Locate the cell with the specified text and output its (X, Y) center coordinate. 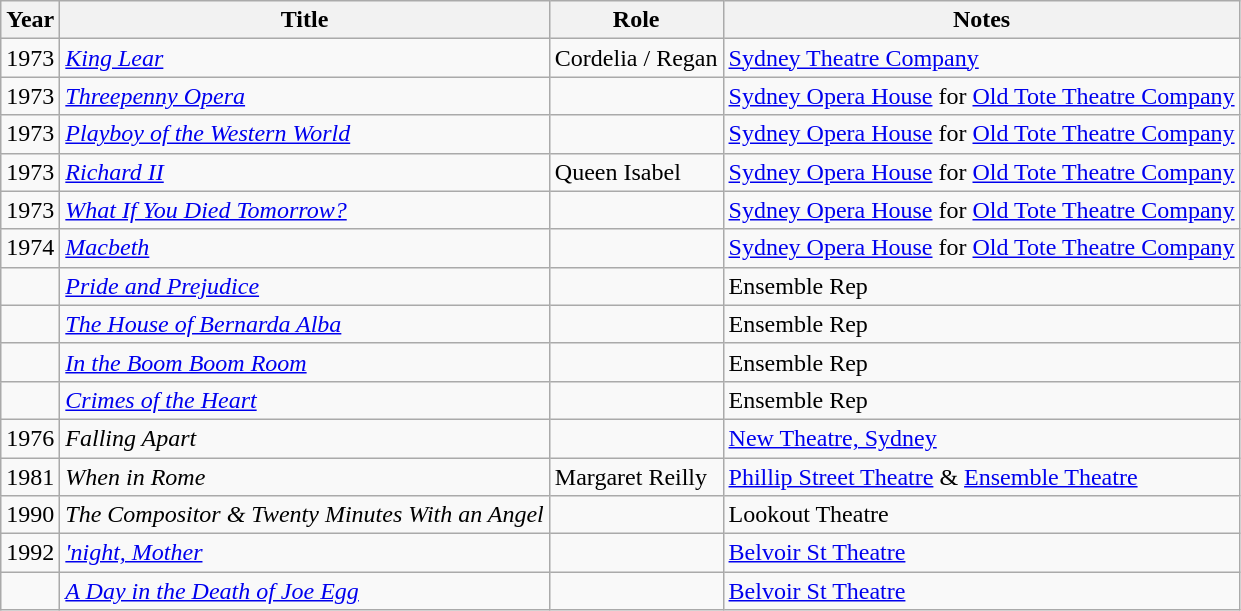
Year (30, 20)
'night, Mother (305, 553)
1976 (30, 438)
Lookout Theatre (982, 515)
In the Boom Boom Room (305, 362)
1981 (30, 477)
Title (305, 20)
Richard II (305, 172)
Macbeth (305, 248)
What If You Died Tomorrow? (305, 210)
Threepenny Opera (305, 96)
Role (636, 20)
1974 (30, 248)
Falling Apart (305, 438)
Notes (982, 20)
Sydney Theatre Company (982, 58)
1990 (30, 515)
Cordelia / Regan (636, 58)
Crimes of the Heart (305, 400)
King Lear (305, 58)
When in Rome (305, 477)
Phillip Street Theatre & Ensemble Theatre (982, 477)
1992 (30, 553)
A Day in the Death of Joe Egg (305, 591)
The House of Bernarda Alba (305, 324)
New Theatre, Sydney (982, 438)
Playboy of the Western World (305, 134)
Margaret Reilly (636, 477)
The Compositor & Twenty Minutes With an Angel (305, 515)
Pride and Prejudice (305, 286)
Queen Isabel (636, 172)
